Return the [x, y] coordinate for the center point of the cell that contains the specified text.  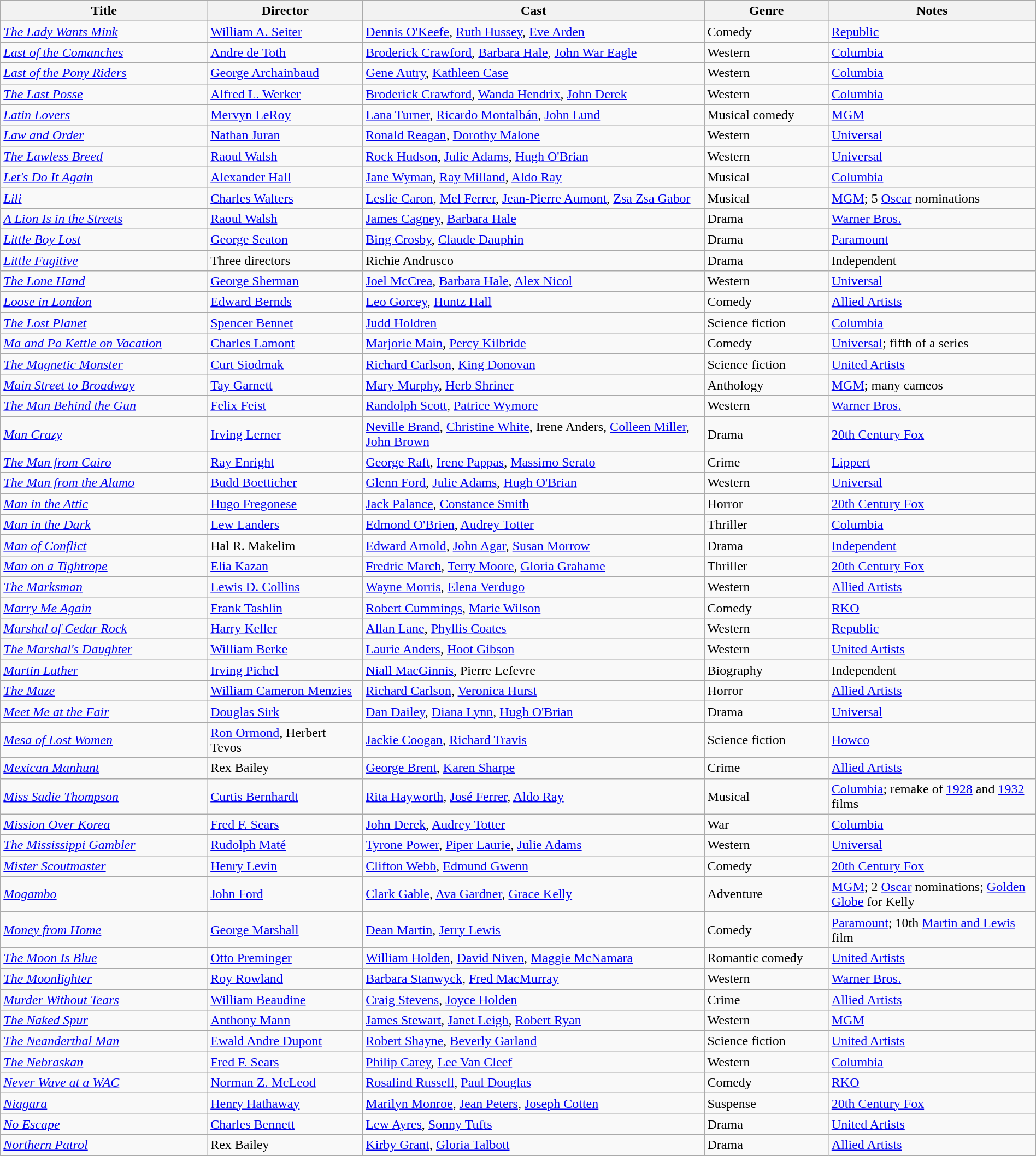
Roy Rowland [285, 978]
Charles Walters [285, 198]
Tay Garnett [285, 385]
Mesa of Lost Women [104, 740]
Curt Siodmak [285, 364]
Musical comedy [766, 115]
Kirby Grant, Gloria Talbott [533, 1145]
Niall MacGinnis, Pierre Lefevre [533, 670]
Lili [104, 198]
Tyrone Power, Piper Laurie, Julie Adams [533, 845]
Man Crazy [104, 434]
Leslie Caron, Mel Ferrer, Jean-Pierre Aumont, Zsa Zsa Gabor [533, 198]
Clifton Webb, Edmund Gwenn [533, 866]
Money from Home [104, 930]
The Marksman [104, 587]
Jack Palance, Constance Smith [533, 504]
Robert Shayne, Beverly Garland [533, 1041]
Never Wave at a WAC [104, 1083]
Broderick Crawford, Barbara Hale, John War Eagle [533, 52]
Little Boy Lost [104, 239]
Bing Crosby, Claude Dauphin [533, 239]
James Stewart, Janet Leigh, Robert Ryan [533, 1021]
The Lawless Breed [104, 156]
Gene Autry, Kathleen Case [533, 73]
Douglas Sirk [285, 712]
Mexican Manhunt [104, 768]
Wayne Morris, Elena Verdugo [533, 587]
Mister Scoutmaster [104, 866]
Mission Over Korea [104, 824]
The Maze [104, 691]
Charles Bennett [285, 1124]
Miss Sadie Thompson [104, 797]
Dennis O'Keefe, Ruth Hussey, Eve Arden [533, 32]
Allan Lane, Phyllis Coates [533, 629]
Norman Z. McLeod [285, 1083]
Jane Wyman, Ray Milland, Aldo Ray [533, 177]
Richard Carlson, King Donovan [533, 364]
Dean Martin, Jerry Lewis [533, 930]
The Moon Is Blue [104, 958]
George Sherman [285, 281]
The Mississippi Gambler [104, 845]
Marilyn Monroe, Jean Peters, Joseph Cotten [533, 1104]
Loose in London [104, 302]
Laurie Anders, Hoot Gibson [533, 650]
Title [104, 11]
Notes [932, 11]
William Berke [285, 650]
Murder Without Tears [104, 999]
Broderick Crawford, Wanda Hendrix, John Derek [533, 94]
William Cameron Menzies [285, 691]
Universal; fifth of a series [932, 344]
Henry Hathaway [285, 1104]
George Raft, Irene Pappas, Massimo Serato [533, 462]
Alexander Hall [285, 177]
Man in the Dark [104, 524]
George Archainbaud [285, 73]
Lippert [932, 462]
Charles Lamont [285, 344]
Niagara [104, 1104]
Little Fugitive [104, 261]
Randolph Scott, Patrice Wymore [533, 406]
Main Street to Broadway [104, 385]
Hal R. Makelim [285, 545]
William A. Seiter [285, 32]
Mary Murphy, Herb Shriner [533, 385]
The Nebraskan [104, 1062]
War [766, 824]
A Lion Is in the Streets [104, 219]
Dan Dailey, Diana Lynn, Hugh O'Brian [533, 712]
Hugo Fregonese [285, 504]
Richie Andrusco [533, 261]
Irving Pichel [285, 670]
Anthology [766, 385]
Marjorie Main, Percy Kilbride [533, 344]
Alfred L. Werker [285, 94]
Three directors [285, 261]
Rock Hudson, Julie Adams, Hugh O'Brian [533, 156]
John Derek, Audrey Totter [533, 824]
Marry Me Again [104, 608]
John Ford [285, 894]
Martin Luther [104, 670]
Man on a Tightrope [104, 566]
The Man from the Alamo [104, 483]
Suspense [766, 1104]
The Last Posse [104, 94]
MGM; 5 Oscar nominations [932, 198]
Irving Lerner [285, 434]
Leo Gorcey, Huntz Hall [533, 302]
Otto Preminger [285, 958]
Lana Turner, Ricardo Montalbán, John Lund [533, 115]
Edward Arnold, John Agar, Susan Morrow [533, 545]
The Lost Planet [104, 323]
Paramount; 10th Martin and Lewis film [932, 930]
Northern Patrol [104, 1145]
Ewald Andre Dupont [285, 1041]
No Escape [104, 1124]
Anthony Mann [285, 1021]
The Lady Wants Mink [104, 32]
Ma and Pa Kettle on Vacation [104, 344]
Jackie Coogan, Richard Travis [533, 740]
Rita Hayworth, José Ferrer, Aldo Ray [533, 797]
Ron Ormond, Herbert Tevos [285, 740]
Judd Holdren [533, 323]
Clark Gable, Ava Gardner, Grace Kelly [533, 894]
The Naked Spur [104, 1021]
Latin Lovers [104, 115]
Man in the Attic [104, 504]
Barbara Stanwyck, Fred MacMurray [533, 978]
Let's Do It Again [104, 177]
Philip Carey, Lee Van Cleef [533, 1062]
Fredric March, Terry Moore, Gloria Grahame [533, 566]
Paramount [932, 239]
Biography [766, 670]
The Moonlighter [104, 978]
Adventure [766, 894]
Romantic comedy [766, 958]
William Beaudine [285, 999]
Lew Ayres, Sonny Tufts [533, 1124]
Joel McCrea, Barbara Hale, Alex Nicol [533, 281]
The Man Behind the Gun [104, 406]
The Lone Hand [104, 281]
William Holden, David Niven, Maggie McNamara [533, 958]
The Marshal's Daughter [104, 650]
Curtis Bernhardt [285, 797]
Director [285, 11]
Edward Bernds [285, 302]
Nathan Juran [285, 135]
George Brent, Karen Sharpe [533, 768]
Harry Keller [285, 629]
Henry Levin [285, 866]
Marshal of Cedar Rock [104, 629]
Columbia; remake of 1928 and 1932 films [932, 797]
Budd Boetticher [285, 483]
Last of the Comanches [104, 52]
Meet Me at the Fair [104, 712]
The Magnetic Monster [104, 364]
James Cagney, Barbara Hale [533, 219]
Lewis D. Collins [285, 587]
Robert Cummings, Marie Wilson [533, 608]
MGM; 2 Oscar nominations; Golden Globe for Kelly [932, 894]
Glenn Ford, Julie Adams, Hugh O'Brian [533, 483]
The Man from Cairo [104, 462]
Neville Brand, Christine White, Irene Anders, Colleen Miller, John Brown [533, 434]
George Seaton [285, 239]
Last of the Pony Riders [104, 73]
Richard Carlson, Veronica Hurst [533, 691]
Cast [533, 11]
Rosalind Russell, Paul Douglas [533, 1083]
George Marshall [285, 930]
Lew Landers [285, 524]
Law and Order [104, 135]
Ronald Reagan, Dorothy Malone [533, 135]
Mogambo [104, 894]
Edmond O'Brien, Audrey Totter [533, 524]
Man of Conflict [104, 545]
Ray Enright [285, 462]
Andre de Toth [285, 52]
Frank Tashlin [285, 608]
Elia Kazan [285, 566]
Felix Feist [285, 406]
Howco [932, 740]
Craig Stevens, Joyce Holden [533, 999]
Mervyn LeRoy [285, 115]
The Neanderthal Man [104, 1041]
Spencer Bennet [285, 323]
Genre [766, 11]
MGM; many cameos [932, 385]
Rudolph Maté [285, 845]
